Provide the [x, y] coordinate of the cell's center where the given text is located.  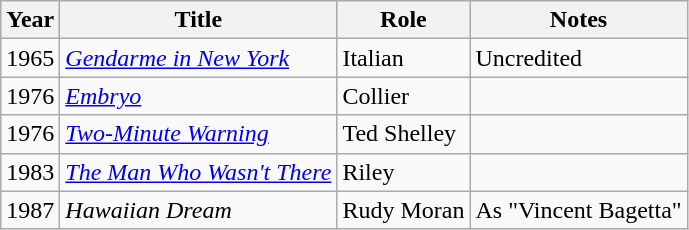
1983 [30, 172]
Role [404, 20]
Rudy Moran [404, 210]
The Man Who Wasn't There [198, 172]
Ted Shelley [404, 134]
Italian [404, 58]
Embryo [198, 96]
As "Vincent Bagetta" [578, 210]
Hawaiian Dream [198, 210]
Riley [404, 172]
Year [30, 20]
Collier [404, 96]
Gendarme in New York [198, 58]
Title [198, 20]
Uncredited [578, 58]
1965 [30, 58]
Two-Minute Warning [198, 134]
1987 [30, 210]
Notes [578, 20]
